From the cell containing the given text, extract its center point as [X, Y] coordinate. 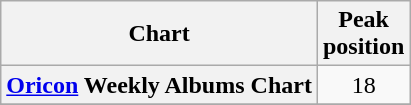
Chart [160, 34]
Peakposition [363, 34]
Oricon Weekly Albums Chart [160, 85]
18 [363, 85]
